Output the (X, Y) coordinate of the center of the cell containing the given text.  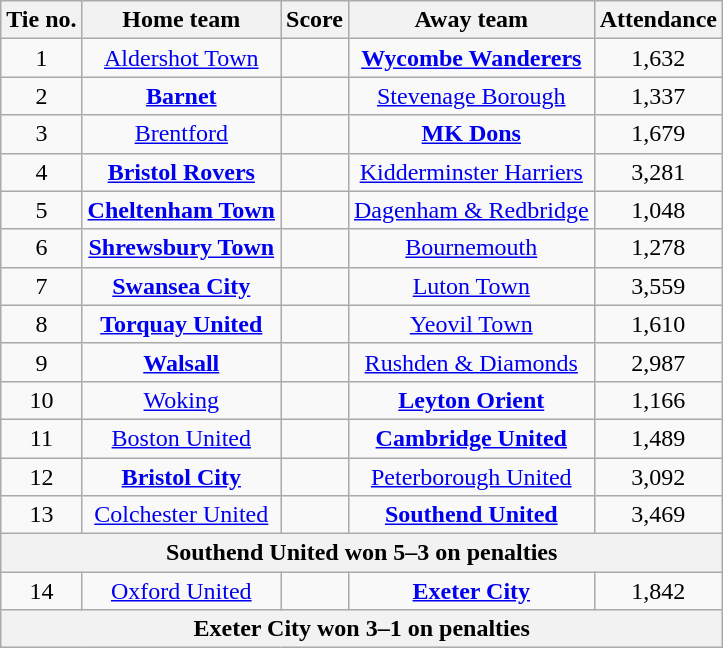
14 (42, 591)
1,337 (658, 96)
Barnet (181, 96)
Leyton Orient (471, 400)
Luton Town (471, 286)
1,842 (658, 591)
3,281 (658, 172)
Aldershot Town (181, 58)
3,469 (658, 515)
Shrewsbury Town (181, 248)
Bournemouth (471, 248)
1 (42, 58)
Boston United (181, 438)
1,632 (658, 58)
10 (42, 400)
Home team (181, 20)
1,166 (658, 400)
Peterborough United (471, 477)
Exeter City (471, 591)
Bristol City (181, 477)
Away team (471, 20)
13 (42, 515)
1,489 (658, 438)
1,278 (658, 248)
3,092 (658, 477)
1,679 (658, 134)
Attendance (658, 20)
9 (42, 362)
Brentford (181, 134)
4 (42, 172)
Dagenham & Redbridge (471, 210)
Colchester United (181, 515)
Yeovil Town (471, 324)
Southend United won 5–3 on penalties (362, 553)
Woking (181, 400)
MK Dons (471, 134)
Exeter City won 3–1 on penalties (362, 629)
Tie no. (42, 20)
Oxford United (181, 591)
Walsall (181, 362)
Bristol Rovers (181, 172)
Cheltenham Town (181, 210)
7 (42, 286)
2 (42, 96)
5 (42, 210)
1,048 (658, 210)
Southend United (471, 515)
6 (42, 248)
Cambridge United (471, 438)
2,987 (658, 362)
3 (42, 134)
Swansea City (181, 286)
Wycombe Wanderers (471, 58)
1,610 (658, 324)
11 (42, 438)
Rushden & Diamonds (471, 362)
Score (314, 20)
8 (42, 324)
12 (42, 477)
Kidderminster Harriers (471, 172)
Stevenage Borough (471, 96)
3,559 (658, 286)
Torquay United (181, 324)
